Detect which cell encompasses the target text, then output its [x, y] center coordinate. 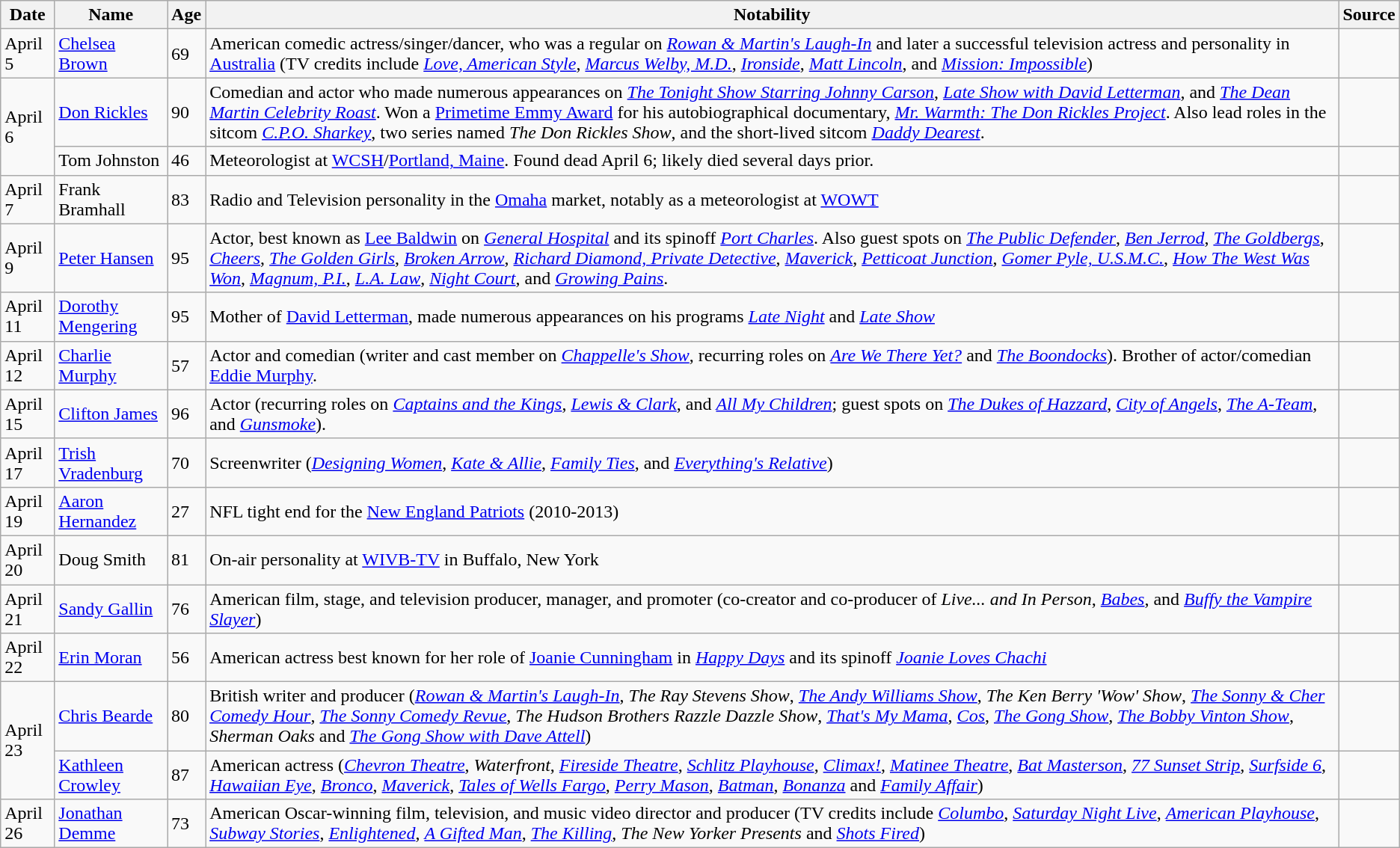
April 23 [28, 740]
Tom Johnston [111, 161]
April 19 [28, 511]
April 6 [28, 126]
April 9 [28, 258]
April 26 [28, 824]
Date [28, 15]
Radio and Television personality in the Omaha market, notably as a meteorologist at WOWT [772, 199]
87 [187, 775]
Aaron Hernandez [111, 511]
57 [187, 365]
Chelsea Brown [111, 54]
Frank Bramhall [111, 199]
Peter Hansen [111, 258]
April 7 [28, 199]
Dorothy Mengering [111, 317]
April 22 [28, 658]
Sandy Gallin [111, 609]
Trish Vradenburg [111, 462]
Don Rickles [111, 112]
April 21 [28, 609]
27 [187, 511]
Kathleen Crowley [111, 775]
Meteorologist at WCSH/Portland, Maine. Found dead April 6; likely died several days prior. [772, 161]
76 [187, 609]
Mother of David Letterman, made numerous appearances on his programs Late Night and Late Show [772, 317]
73 [187, 824]
Doug Smith [111, 559]
Name [111, 15]
Clifton James [111, 414]
April 15 [28, 414]
Age [187, 15]
Source [1369, 15]
96 [187, 414]
Charlie Murphy [111, 365]
April 17 [28, 462]
Erin Moran [111, 658]
56 [187, 658]
April 20 [28, 559]
70 [187, 462]
Chris Bearde [111, 716]
46 [187, 161]
83 [187, 199]
April 5 [28, 54]
90 [187, 112]
80 [187, 716]
NFL tight end for the New England Patriots (2010-2013) [772, 511]
81 [187, 559]
Screenwriter (Designing Women, Kate & Allie, Family Ties, and Everything's Relative) [772, 462]
April 12 [28, 365]
Notability [772, 15]
April 11 [28, 317]
Jonathan Demme [111, 824]
On-air personality at WIVB-TV in Buffalo, New York [772, 559]
American actress best known for her role of Joanie Cunningham in Happy Days and its spinoff Joanie Loves Chachi [772, 658]
69 [187, 54]
